Pinpoint the cell where the given text exists, returning its (x, y) midpoint coordinate. 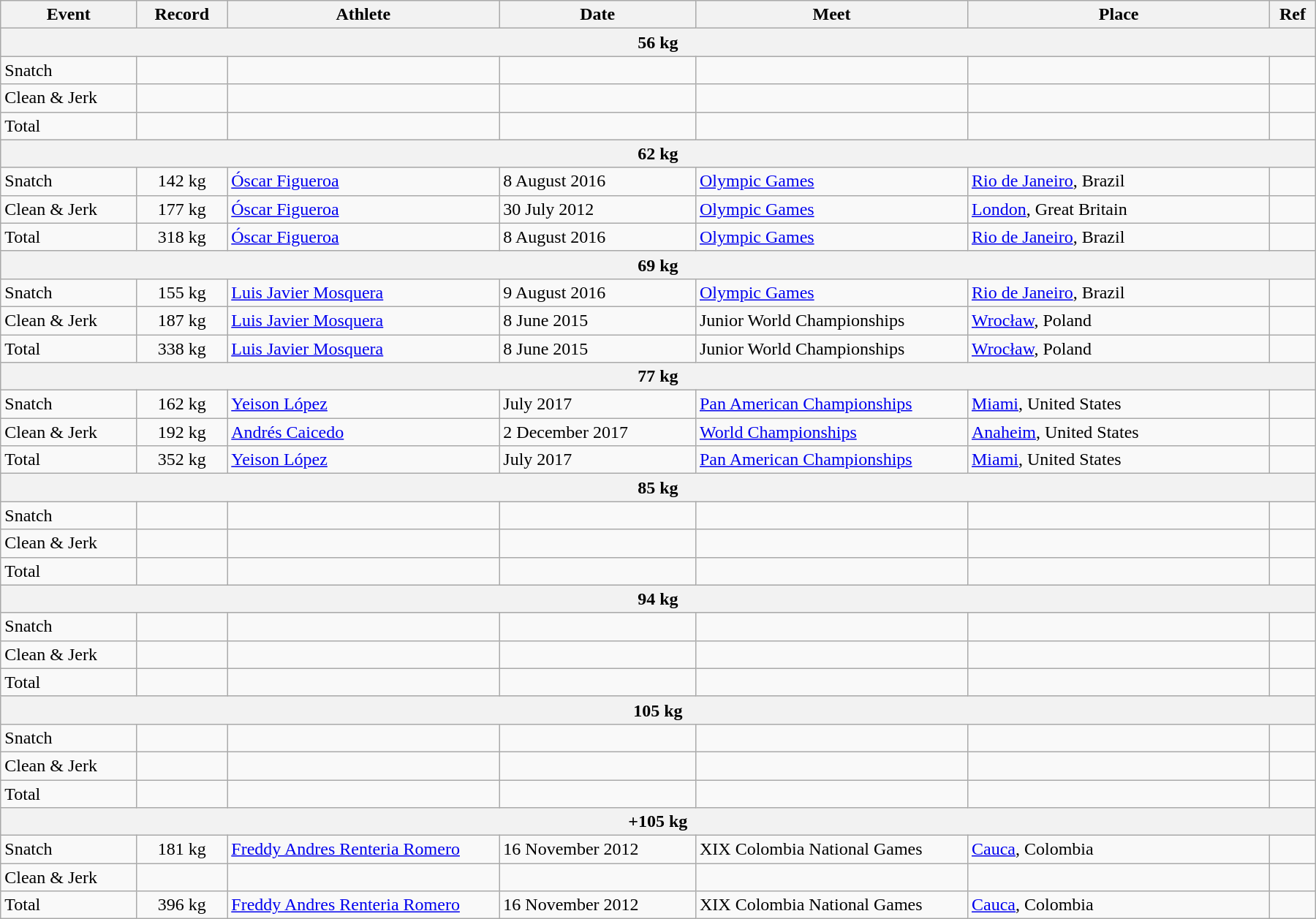
30 July 2012 (598, 209)
318 kg (182, 237)
Ref (1293, 15)
338 kg (182, 349)
177 kg (182, 209)
Event (69, 15)
85 kg (658, 488)
+105 kg (658, 822)
352 kg (182, 460)
London, Great Britain (1119, 209)
69 kg (658, 265)
155 kg (182, 292)
Meet (831, 15)
56 kg (658, 42)
192 kg (182, 432)
Record (182, 15)
396 kg (182, 905)
Anaheim, United States (1119, 432)
94 kg (658, 599)
142 kg (182, 181)
9 August 2016 (598, 292)
Date (598, 15)
2 December 2017 (598, 432)
162 kg (182, 404)
181 kg (182, 850)
World Championships (831, 432)
Place (1119, 15)
Athlete (363, 15)
105 kg (658, 710)
Andrés Caicedo (363, 432)
77 kg (658, 377)
62 kg (658, 154)
187 kg (182, 320)
